Capture the cell that displays the provided text and extract its (X, Y) central coordinate. 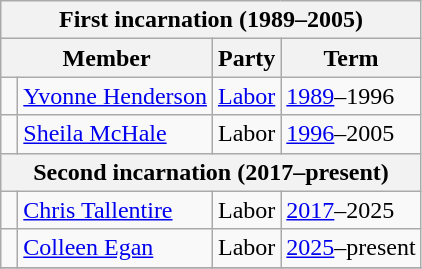
Colleen Egan (116, 248)
1996–2005 (351, 134)
Member (107, 58)
Party (246, 58)
Chris Tallentire (116, 210)
2017–2025 (351, 210)
Sheila McHale (116, 134)
2025–present (351, 248)
Yvonne Henderson (116, 96)
1989–1996 (351, 96)
Second incarnation (2017–present) (211, 172)
Term (351, 58)
First incarnation (1989–2005) (211, 20)
